Capture the cell that displays the provided text and extract its [x, y] central coordinate. 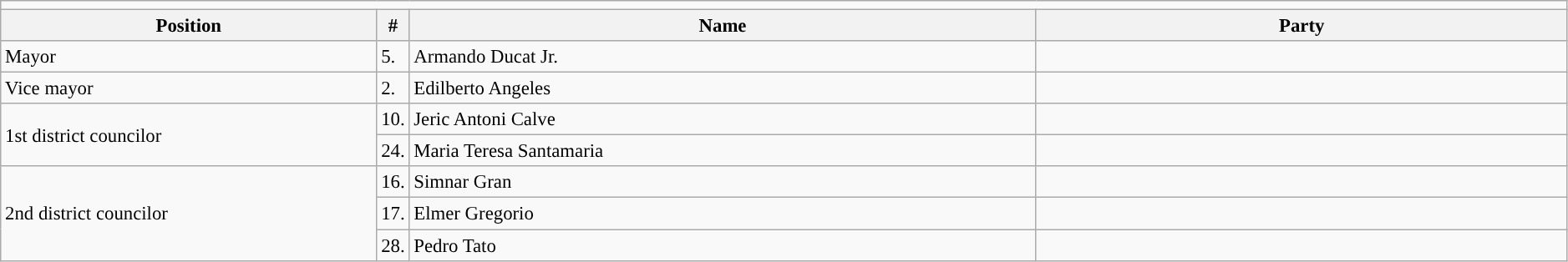
Maria Teresa Santamaria [723, 151]
24. [393, 151]
Elmer Gregorio [723, 214]
Vice mayor [189, 88]
Armando Ducat Jr. [723, 57]
28. [393, 245]
17. [393, 214]
Edilberto Angeles [723, 88]
Simnar Gran [723, 183]
Jeric Antoni Calve [723, 119]
Mayor [189, 57]
# [393, 26]
1st district councilor [189, 135]
5. [393, 57]
Name [723, 26]
Position [189, 26]
16. [393, 183]
10. [393, 119]
2nd district councilor [189, 214]
2. [393, 88]
Pedro Tato [723, 245]
Party [1302, 26]
